Search for the cell housing the specified text and yield its (x, y) center coordinate. 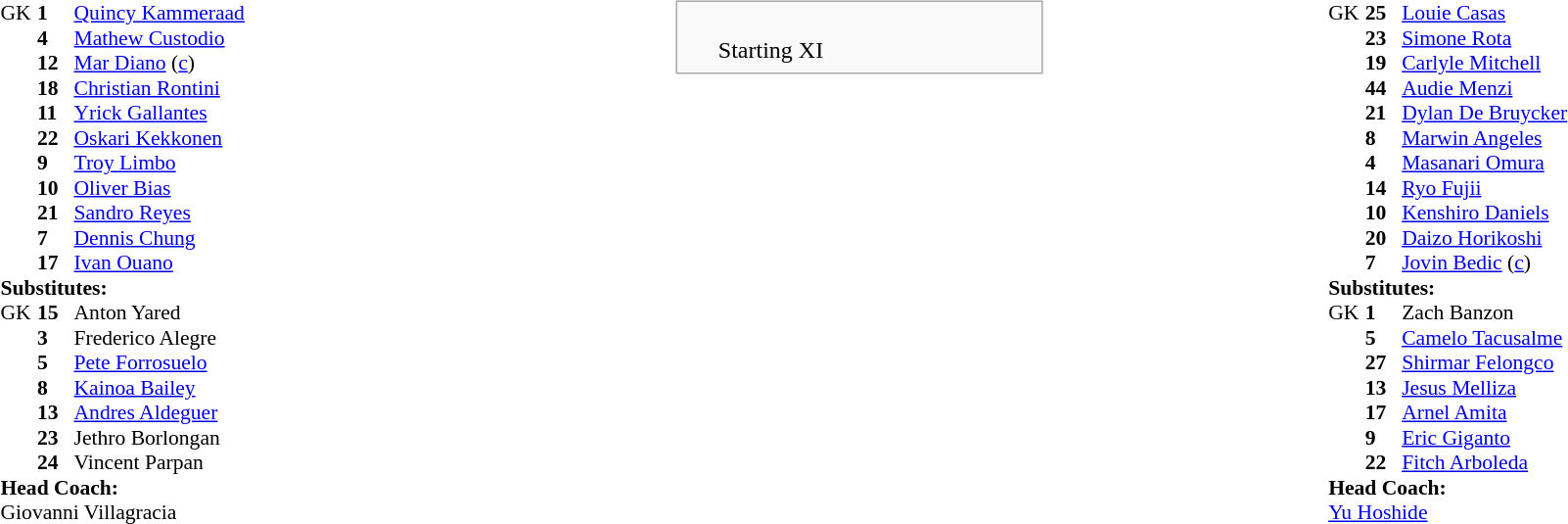
Ivan Ouano (160, 263)
Troy Limbo (160, 164)
Eric Giganto (1484, 438)
Ryo Fujii (1484, 188)
Christian Rontini (160, 88)
Jethro Borlongan (160, 438)
Shirmar Felongco (1484, 363)
Anton Yared (160, 312)
Arnel Amita (1484, 412)
20 (1384, 238)
25 (1384, 13)
12 (56, 64)
19 (1384, 64)
Kenshiro Daniels (1484, 213)
Audie Menzi (1484, 88)
Dylan De Bruycker (1484, 113)
Starting XI (771, 37)
44 (1384, 88)
Fitch Arboleda (1484, 463)
11 (56, 113)
Vincent Parpan (160, 463)
Masanari Omura (1484, 164)
Camelo Tacusalme (1484, 338)
Kainoa Bailey (160, 388)
Marwin Angeles (1484, 138)
18 (56, 88)
Frederico Alegre (160, 338)
24 (56, 463)
Simone Rota (1484, 38)
Jesus Melliza (1484, 388)
Jovin Bedic (c) (1484, 263)
Mar Diano (c) (160, 64)
3 (56, 338)
Carlyle Mitchell (1484, 64)
15 (56, 312)
Mathew Custodio (160, 38)
Dennis Chung (160, 238)
Pete Forrosuelo (160, 363)
Daizo Horikoshi (1484, 238)
Oskari Kekkonen (160, 138)
Louie Casas (1484, 13)
Sandro Reyes (160, 213)
Quincy Kammeraad (160, 13)
Yrick Gallantes (160, 113)
Oliver Bias (160, 188)
Zach Banzon (1484, 312)
27 (1384, 363)
14 (1384, 188)
Andres Aldeguer (160, 412)
